Pinpoint the cell where the given text exists, returning its (X, Y) midpoint coordinate. 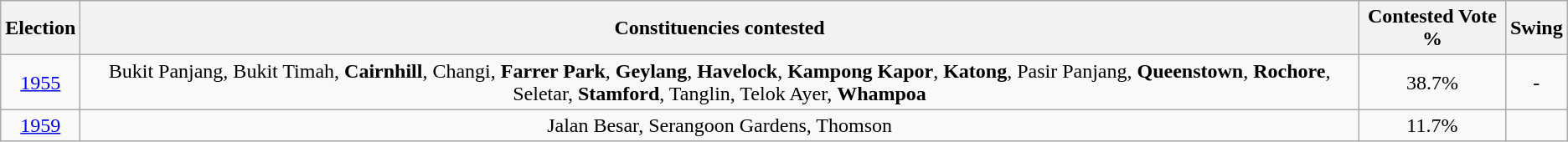
Jalan Besar, Serangoon Gardens, Thomson (720, 125)
- (1536, 82)
1955 (40, 82)
Contested Vote % (1432, 28)
Constituencies contested (720, 28)
1959 (40, 125)
38.7% (1432, 82)
Election (40, 28)
11.7% (1432, 125)
Swing (1536, 28)
